Determine the [x, y] coordinate at the center of the cell enclosing the given text.  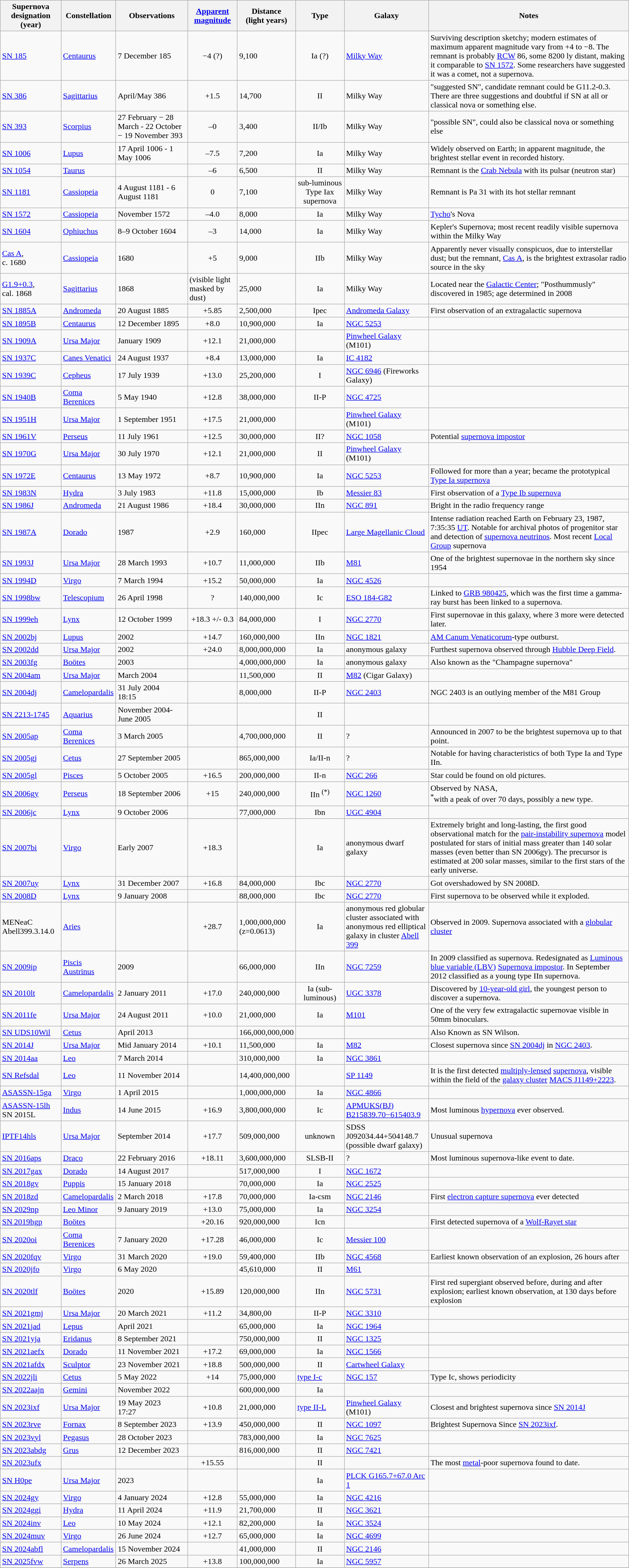
SN 1604 [31, 231]
Galaxy [386, 16]
+18.3 [212, 848]
Type [320, 16]
Linked to GRB 980425, which was the first time a gamma-ray burst has been linked to a supernova. [529, 597]
–6 [212, 170]
January 1909 [152, 341]
SN 1895B [31, 323]
7 December 185 [152, 56]
Aquarius [89, 714]
Ipec [320, 310]
+18.4 [212, 506]
140,000,000 [266, 597]
14,700 [266, 96]
+18.3 +/- 0.3 [212, 619]
Observations [152, 16]
First observation of a Type Ib supernova [529, 493]
31 March 2020 [152, 1257]
SN 185 [31, 56]
166,000,000,000 [266, 1032]
4 January 2024 [152, 1497]
SN 1181 [31, 192]
21 August 1986 [152, 506]
SN 2008D [31, 896]
First observation of an extragalactic supernova [529, 310]
NGC 4725 [386, 397]
The most metal-poor supernova found to date. [529, 1463]
Ia (sub-luminous) [320, 993]
46,000,000 [266, 1239]
Ia/II-n [320, 758]
+12.5 [212, 436]
+10.0 [212, 1015]
SN 1885A [31, 310]
MENeaC Abell399.3.14.0 [31, 927]
SN 2025fvw [31, 1561]
SN 1999eh [31, 619]
Announced in 2007 to be the brightest supernova up to that point. [529, 736]
First detected supernova of a Wolf-Rayet star [529, 1222]
816,000,000 [266, 1450]
II-n [320, 775]
3,800,000,000 [266, 1110]
SN 2024inv [31, 1523]
+16.9 [212, 1110]
12 October 1999 [152, 619]
Lepus [89, 1326]
Mid January 2014 [152, 1045]
SN 2029np [31, 1209]
15 November 2024 [152, 1549]
Cas A,c. 1680 [31, 258]
7 January 2020 [152, 1239]
Icn [320, 1222]
First red supergiant observed before, during and after explosion; earliest known observation, at 130 days before explosion [529, 1291]
8 September 2023 [152, 1425]
November 1572 [152, 214]
SN 2006jc [31, 812]
type II-L [320, 1407]
12 December 2023 [152, 1450]
UGC 4904 [386, 812]
SN H0pe [31, 1480]
450,000,000 [266, 1425]
SP 1149 [386, 1075]
13,000,000 [266, 358]
SN 2022jli [31, 1377]
SN 2005gj [31, 758]
Gemini [89, 1390]
Tycho's Nova [529, 214]
11,000,000 [266, 563]
SN 2021afdx [31, 1364]
2003 [152, 662]
31 December 2007 [152, 883]
+10.7 [212, 563]
7 March 2014 [152, 1058]
0 [212, 192]
8 September 2021 [152, 1339]
7 March 1994 [152, 580]
NGC 6946 (Fireworks Galaxy) [386, 376]
Star could be found on old pictures. [529, 775]
unknown [320, 1136]
Telescopium [89, 597]
It is the first detected multiply-lensed supernova, visible within the field of the galaxy cluster MACS J1149+2223. [529, 1075]
SN 2014J [31, 1045]
NGC 3524 [386, 1523]
Early 2007 [152, 848]
Andromeda Galaxy [386, 310]
17 July 1939 [152, 376]
Indus [89, 1110]
November 2004-June 2005 [152, 714]
NGC 7625 [386, 1437]
4 August 1181 - 6 August 1181 [152, 192]
+2.9 [212, 532]
"possible SN", could also be classical nova or something else [529, 127]
Ia-csm [320, 1196]
+19.0 [212, 1257]
−4 (?) [212, 56]
9 January 2008 [152, 896]
SN 2018zd [31, 1196]
14 June 2015 [152, 1110]
21,700,000 [266, 1510]
517,000,000 [266, 1171]
II/Ib [320, 127]
3 July 1983 [152, 493]
SN 2021yja [31, 1339]
2020 [152, 1291]
–0 [212, 127]
38,000,000 [266, 397]
IPTF14hls [31, 1136]
SN 2005ap [31, 736]
1868 [152, 289]
160,000,000 [266, 637]
SN 1993J [31, 563]
3 March 2005 [152, 736]
Distance(light years) [266, 16]
9,100 [266, 56]
Messier 83 [386, 493]
15 January 2018 [152, 1184]
+28.7 [212, 927]
1 September 1951 [152, 419]
SN 386 [31, 96]
SN 2024abfl [31, 1549]
14 August 2017 [152, 1171]
2,500,000 [266, 310]
NGC 891 [386, 506]
ASASSN-15ga [31, 1092]
Large Magellanic Cloud [386, 532]
31 July 200418:15 [152, 693]
5 May 2022 [152, 1377]
+17.2 [212, 1351]
IIn (*) [320, 794]
20 August 1885 [152, 310]
26 April 1998 [152, 597]
9 October 2006 [152, 812]
7,200 [266, 153]
34,800,00 [266, 1313]
1,000,000,000(z=0.0613) [266, 927]
NGC 3310 [386, 1313]
+17.7 [212, 1136]
3,600,000,000 [266, 1158]
+13.8 [212, 1561]
Observed in 2009. Supernova associated with a globular cluster [529, 927]
Puppis [89, 1184]
9 January 2019 [152, 1209]
783,000,000 [266, 1437]
G1.9+0.3, cal. 1868 [31, 289]
NGC 1058 [386, 436]
+15.2 [212, 580]
Supernova designation (year) [31, 16]
Messier 100 [386, 1239]
First electron capture supernova ever detected [529, 1196]
Serpens [89, 1561]
+20.16 [212, 1222]
11 July 1961 [152, 436]
28 October 2023 [152, 1437]
+13.9 [212, 1425]
Apparentmagnitude [212, 16]
+16.8 [212, 883]
25,200,000 [266, 376]
2 January 2011 [152, 993]
865,000,000 [266, 758]
1987 [152, 532]
SN 2016aps [31, 1158]
120,000,000 [266, 1291]
SN Refsdal [31, 1075]
14,400,000,000 [266, 1075]
NGC 3254 [386, 1209]
April/May 386 [152, 96]
SN 1983N [31, 493]
+8.4 [212, 358]
Bright in the radio frequency range [529, 506]
SN 1987A [31, 532]
SN 2023abdg [31, 1450]
NGC 4568 [386, 1257]
13 May 1972 [152, 476]
NGC 1821 [386, 637]
SDSS J092034.44+504148.7 (possible dwarf galaxy) [386, 1136]
24 August 1937 [152, 358]
500,000,000 [266, 1364]
Apparently never visually conspicuos, due to interstellar dust; but the remnant, Cas A, is the brightest extrasolar radio source in the sky [529, 258]
SLSB-II [320, 1158]
NGC 1260 [386, 794]
SN 1939C [31, 376]
SN 2017gax [31, 1171]
Kepler's Supernova; most recent readily visible supernova within the Milky Way [529, 231]
26 March 2025 [152, 1561]
SN 2024ggi [31, 1510]
+11.9 [212, 1510]
30 July 1970 [152, 453]
9,000 [266, 258]
5 May 1940 [152, 397]
+14 [212, 1377]
Draco [89, 1158]
IIpec [320, 532]
PLCK G165.7+67.0 Arc 1 [386, 1480]
II? [320, 436]
SN 2009ip [31, 967]
5 October 2005 [152, 775]
200,000,000 [266, 775]
SN 2002dd [31, 650]
+14.7 [212, 637]
Grus [89, 1450]
Ib [320, 493]
+18.11 [212, 1158]
Pisces [89, 775]
NGC 3621 [386, 1510]
SN 2024gy [31, 1497]
SN 1006 [31, 153]
+5.85 [212, 310]
3,400 [266, 127]
SN 2006gy [31, 794]
Notes [529, 16]
SN 1951H [31, 419]
+17.8 [212, 1196]
NGC 1325 [386, 1339]
SN 2021jad [31, 1326]
SN 2010lt [31, 993]
UGC 3378 [386, 993]
Remnant is the Crab Nebula with its pulsar (neutron star) [529, 170]
+8.0 [212, 323]
SN 2021aefx [31, 1351]
Aries [89, 927]
NGC 157 [386, 1377]
One of the very few extragalactic supernovae visible in 50mm binoculars. [529, 1015]
NGC 4216 [386, 1497]
First supernovae in this galaxy, where 3 more were detected later. [529, 619]
+11.2 [212, 1313]
8,000,000 [266, 693]
11 April 2024 [152, 1510]
SN 2014aa [31, 1058]
+18.8 [212, 1364]
ESO 184-G82 [386, 597]
Discovered by 10-year-old girl, the youngest person to discover a supernova. [529, 993]
NGC 2403 is an outlying member of the M81 Group [529, 693]
2023 [152, 1480]
18 September 2006 [152, 794]
Cepheus [89, 376]
8,000 [266, 214]
55,000,000 [266, 1497]
1680 [152, 258]
APMUKS(BJ) B215839.70−615403.9 [386, 1110]
SN 2022aajn [31, 1390]
NGC 2525 [386, 1184]
SN 2020oi [31, 1239]
–3 [212, 231]
SN 1970G [31, 453]
+15.89 [212, 1291]
SN 2021gmj [31, 1313]
Also Known as SN Wilson. [529, 1032]
+11.8 [212, 493]
Most luminous supernova-like event to date. [529, 1158]
SN 2213-1745 [31, 714]
+17.5 [212, 419]
+12.7 [212, 1536]
NGC 4866 [386, 1092]
sub-luminous Type Iax supernova [320, 192]
24 August 2011 [152, 1015]
SN UDS10Wil [31, 1032]
7,100 [266, 192]
SN 1961V [31, 436]
anonymous dwarf galaxy [386, 848]
25,000 [266, 289]
Type Ic, shows periodicity [529, 1377]
88,000,000 [266, 896]
Leo Minor [89, 1209]
NGC 3861 [386, 1058]
11 November 2021 [152, 1351]
+8.7 [212, 476]
600,000,000 [266, 1390]
SN 2005gl [31, 775]
+5 [212, 258]
Pegasus [89, 1437]
SN 2004am [31, 675]
ASASSN-15lh SN 2015L [31, 1110]
Closest supernova since SN 2004dj in NGC 2403. [529, 1045]
+1.5 [212, 96]
Taurus [89, 170]
SN 1972E [31, 476]
Sculptor [89, 1364]
160,000 [266, 532]
Most luminous hypernova ever observed. [529, 1110]
28 March 1993 [152, 563]
SN 2020tlf [31, 1291]
2 March 2018 [152, 1196]
April 2013 [152, 1032]
SN 1940B [31, 397]
Ia (?) [320, 56]
Also known as the "Champagne supernova" [529, 662]
September 2014 [152, 1136]
2009 [152, 967]
"suggested SN", candidate remnant could be G11.2-0.3. There are three suggestions and doubtful if SN at all or classical nova or something else. [529, 96]
–4.0 [212, 214]
Closest and brightest supernova since SN 2014J [529, 1407]
M81 [386, 563]
First supernova to be observed while it exploded. [529, 896]
NGC 7259 [386, 967]
SN 2011fe [31, 1015]
SN 393 [31, 127]
59,400,000 [266, 1257]
+15.55 [212, 1463]
27 September 2005 [152, 758]
Constellation [89, 16]
Remnant is Pa 31 with its hot stellar remnant [529, 192]
SN 1054 [31, 170]
NGC 5957 [386, 1561]
310,000,000 [266, 1058]
Got overshadowed by SN 2008D. [529, 883]
77,000,000 [266, 812]
+16.5 [212, 775]
+15 [212, 794]
SN 2004dj [31, 693]
Cartwheel Galaxy [386, 1364]
22 February 2016 [152, 1158]
Observed by NASA, *with a peak of over 70 days, possibly a new type. [529, 794]
750,000,000 [266, 1339]
M61 [386, 1269]
NGC 7421 [386, 1450]
6 May 2020 [152, 1269]
Furthest supernova observed through Hubble Deep Field. [529, 650]
14,000 [266, 231]
SN 1994D [31, 580]
SN 2002bj [31, 637]
SN 2007uy [31, 883]
SN 1909A [31, 341]
12 December 1895 [152, 323]
SN 1937C [31, 358]
NGC 266 [386, 775]
1 April 2015 [152, 1092]
SN 2024muv [31, 1536]
23 November 2021 [152, 1364]
November 2022 [152, 1390]
NGC 4526 [386, 580]
+10.8 [212, 1407]
509,000,000 [266, 1136]
SN 2023vyl [31, 1437]
NGC 1097 [386, 1425]
27 February − 28 March - 22 October − 19 November 393 [152, 127]
M82 (Cigar Galaxy) [386, 675]
100,000,000 [266, 1561]
SN 2003fg [31, 662]
One of the brightest supernovae in the northern sky since 1954 [529, 563]
41,000,000 [266, 1549]
SN 1986J [31, 506]
(visible light masked by dust) [212, 289]
Ibn [320, 812]
+17.0 [212, 993]
50,000,000 [266, 580]
–7.5 [212, 153]
4,000,000,000 [266, 662]
NGC 1964 [386, 1326]
SN 2023rve [31, 1425]
Brightest Supernova Since SN 2023ixf. [529, 1425]
SN 2023ixf [31, 1407]
+24.0 [212, 650]
15,000,000 [266, 493]
69,000,000 [266, 1351]
8–9 October 1604 [152, 231]
SN 2020fqv [31, 1257]
anonymous red globular cluster associated with anonymous red elliptical galaxy in cluster Abell 399 [386, 927]
NGC 5731 [386, 1291]
45,610,000 [266, 1269]
SN 2019hgp [31, 1222]
SN 1572 [31, 214]
SN 1998bw [31, 597]
Piscis Austrinus [89, 967]
Earliest known observation of an explosion, 26 hours after [529, 1257]
Eridanus [89, 1339]
Potential supernova impostor [529, 436]
IC 4182 [386, 358]
1,000,000,000 [266, 1092]
M101 [386, 1015]
AM Canum Venaticorum-type outburst. [529, 637]
20 March 2021 [152, 1313]
NGC 4699 [386, 1536]
+10.1 [212, 1045]
April 2021 [152, 1326]
920,000,000 [266, 1222]
NGC 2403 [386, 693]
SN 2018gv [31, 1184]
Widely observed on Earth; in apparent magnitude, the brightest stellar event in recorded history. [529, 153]
Located near the Galactic Center; "Posthummusly" discovered in 1985; age determined in 2008 [529, 289]
Fornax [89, 1425]
Ophiuchus [89, 231]
10 May 2024 [152, 1523]
Unusual supernova [529, 1136]
6,500 [266, 170]
+17.28 [212, 1239]
M82 [386, 1045]
17 April 1006 - 1 May 1006 [152, 153]
Notable for having characteristics of both Type Ia and Type IIn. [529, 758]
type I-c [320, 1377]
19 May 202317:27 [152, 1407]
Scorpius [89, 127]
82,200,000 [266, 1523]
SN 2023ufx [31, 1463]
Followed for more than a year; became the prototypical Type Ia supernova [529, 476]
4,700,000,000 [266, 736]
March 2004 [152, 675]
26 June 2024 [152, 1536]
8,000,000,000 [266, 650]
11 November 2014 [152, 1075]
NGC 1672 [386, 1171]
66,000,000 [266, 967]
SN 2020jfo [31, 1269]
Canes Venatici [89, 358]
NGC 1566 [386, 1351]
SN 2007bi [31, 848]
